Return [x, y] of the center of cell containing provided text 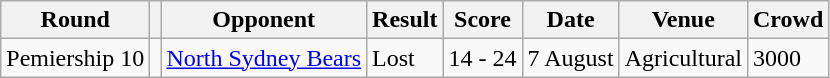
Score [482, 20]
Lost [405, 58]
Pemiership 10 [76, 58]
Round [76, 20]
Result [405, 20]
3000 [788, 58]
Venue [683, 20]
14 - 24 [482, 58]
Date [570, 20]
North Sydney Bears [264, 58]
Agricultural [683, 58]
Crowd [788, 20]
Opponent [264, 20]
7 August [570, 58]
